Capture the cell that displays the provided text and extract its (x, y) central coordinate. 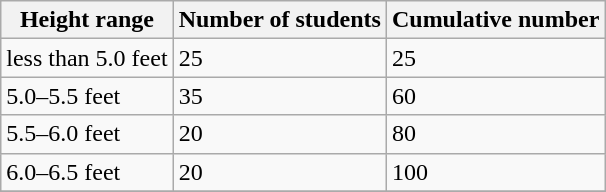
100 (495, 172)
80 (495, 134)
6.0–6.5 feet (87, 172)
less than 5.0 feet (87, 58)
60 (495, 96)
35 (280, 96)
Height range (87, 20)
Number of students (280, 20)
5.0–5.5 feet (87, 96)
5.5–6.0 feet (87, 134)
Cumulative number (495, 20)
